Search for the cell housing the specified text and yield its (X, Y) center coordinate. 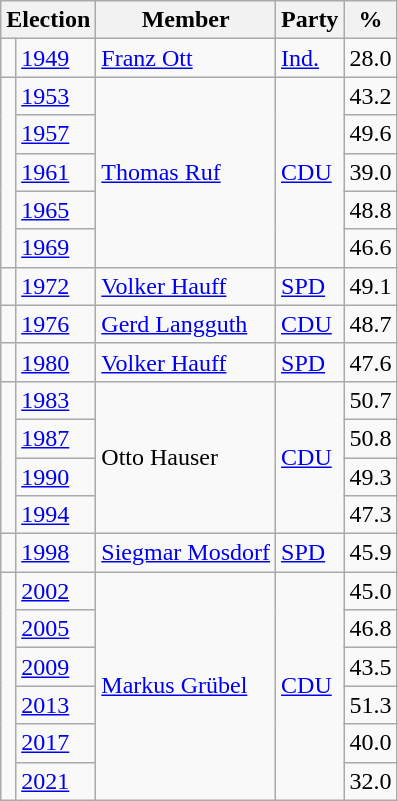
1990 (56, 477)
49.3 (370, 477)
1969 (56, 248)
47.6 (370, 362)
2017 (56, 743)
2009 (56, 667)
1949 (56, 58)
2002 (56, 591)
39.0 (370, 172)
2013 (56, 705)
1983 (56, 400)
1976 (56, 324)
Ind. (310, 58)
1965 (56, 210)
46.8 (370, 629)
Siegmar Mosdorf (186, 553)
1987 (56, 438)
45.9 (370, 553)
Franz Ott (186, 58)
45.0 (370, 591)
28.0 (370, 58)
43.2 (370, 96)
46.6 (370, 248)
Otto Hauser (186, 457)
1994 (56, 515)
Gerd Langguth (186, 324)
49.1 (370, 286)
2021 (56, 781)
2005 (56, 629)
47.3 (370, 515)
40.0 (370, 743)
50.7 (370, 400)
43.5 (370, 667)
% (370, 20)
1957 (56, 134)
1953 (56, 96)
48.7 (370, 324)
32.0 (370, 781)
Member (186, 20)
1998 (56, 553)
Election (48, 20)
1961 (56, 172)
49.6 (370, 134)
Thomas Ruf (186, 172)
1972 (56, 286)
1980 (56, 362)
48.8 (370, 210)
50.8 (370, 438)
Markus Grübel (186, 686)
51.3 (370, 705)
Party (310, 20)
